Identify which cell holds the provided text, then report its [X, Y] central coordinate. 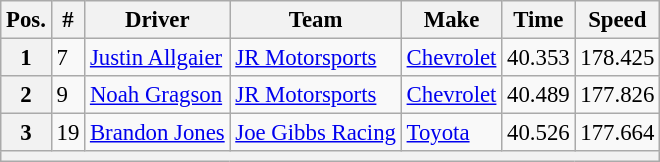
40.489 [538, 95]
Pos. [26, 20]
1 [26, 58]
3 [26, 133]
177.664 [618, 133]
# [68, 20]
Speed [618, 20]
Team [316, 20]
7 [68, 58]
178.425 [618, 58]
19 [68, 133]
Noah Gragson [158, 95]
Justin Allgaier [158, 58]
Time [538, 20]
40.353 [538, 58]
Joe Gibbs Racing [316, 133]
40.526 [538, 133]
Toyota [451, 133]
Driver [158, 20]
Brandon Jones [158, 133]
9 [68, 95]
2 [26, 95]
177.826 [618, 95]
Make [451, 20]
